Scan for the cell matching the given text and deliver its [x, y] coordinate at center. 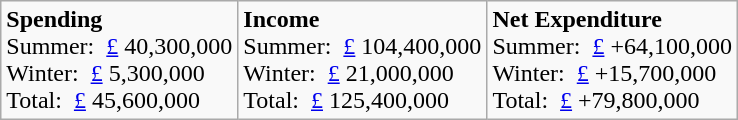
SpendingSummer: £ 40,300,000Winter: £ 5,300,000Total: £ 45,600,000 [120, 60]
Net ExpenditureSummer: £ +64,100,000Winter: £ +15,700,000Total: £ +79,800,000 [612, 60]
IncomeSummer: £ 104,400,000Winter: £ 21,000,000Total: £ 125,400,000 [362, 60]
